Pinpoint the cell where the given text exists, returning its (x, y) midpoint coordinate. 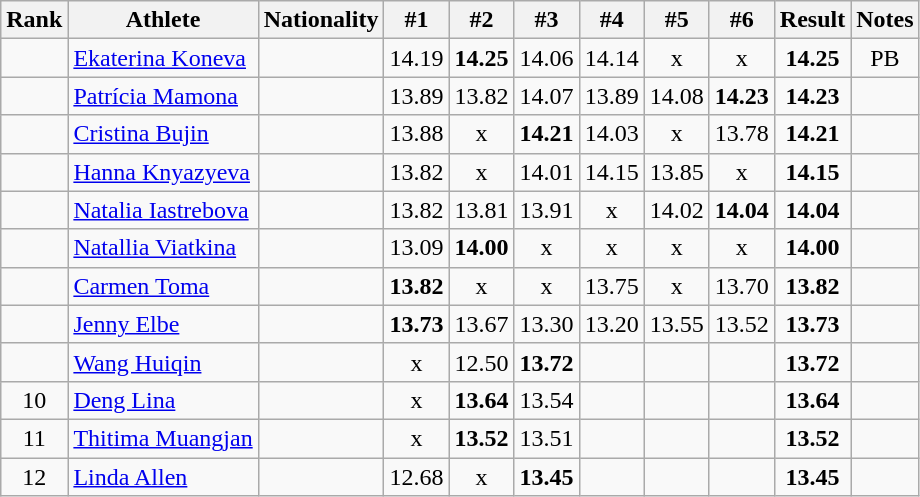
#1 (416, 20)
14.14 (612, 58)
13.81 (482, 210)
13.54 (546, 400)
14.03 (612, 134)
Athlete (163, 20)
12 (34, 477)
Hanna Knyazyeva (163, 172)
13.70 (742, 286)
13.20 (612, 324)
13.09 (416, 248)
Linda Allen (163, 477)
Natallia Viatkina (163, 248)
#6 (742, 20)
Nationality (321, 20)
13.75 (612, 286)
Notes (885, 20)
10 (34, 400)
Thitima Muangjan (163, 438)
Wang Huiqin (163, 362)
14.07 (546, 96)
#3 (546, 20)
14.01 (546, 172)
14.02 (676, 210)
11 (34, 438)
13.78 (742, 134)
#4 (612, 20)
Ekaterina Koneva (163, 58)
Rank (34, 20)
PB (885, 58)
12.68 (416, 477)
Carmen Toma (163, 286)
13.51 (546, 438)
Deng Lina (163, 400)
Result (812, 20)
#5 (676, 20)
Natalia Iastrebova (163, 210)
14.06 (546, 58)
12.50 (482, 362)
14.19 (416, 58)
13.55 (676, 324)
13.85 (676, 172)
Cristina Bujin (163, 134)
13.30 (546, 324)
13.88 (416, 134)
14.08 (676, 96)
Jenny Elbe (163, 324)
13.67 (482, 324)
13.91 (546, 210)
#2 (482, 20)
Patrícia Mamona (163, 96)
